Extract the [x, y] coordinate from the center of the cell holding the provided text.  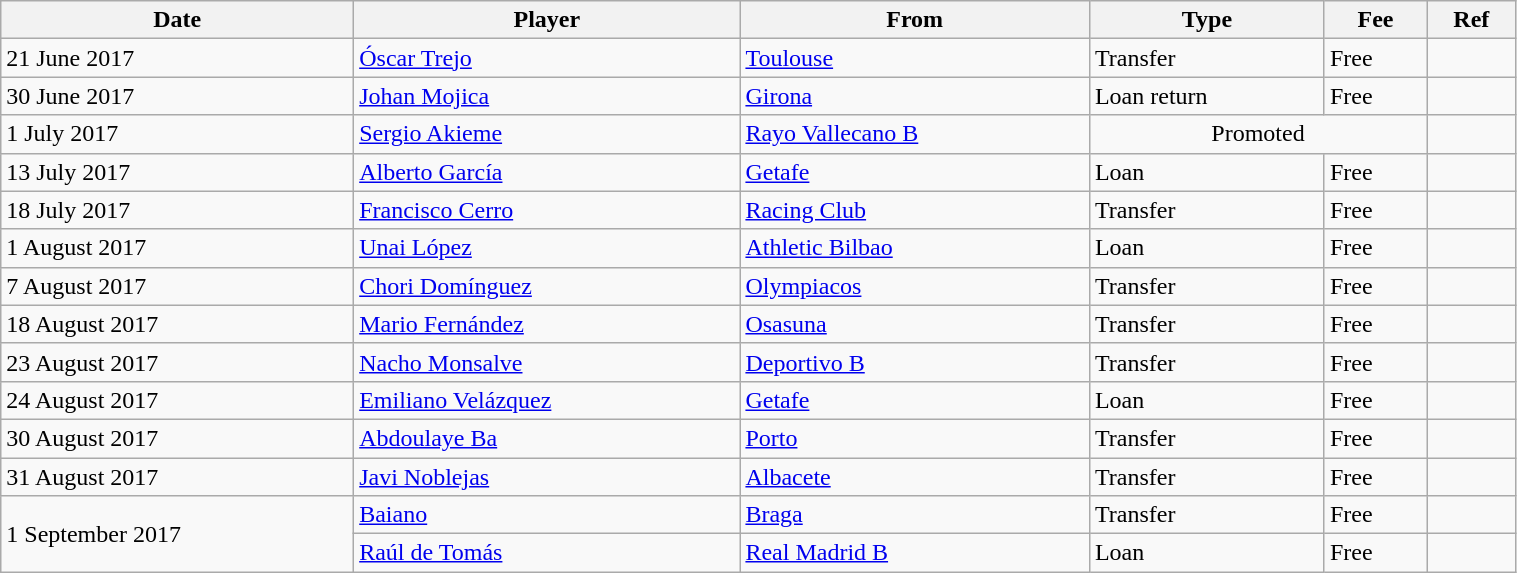
Raúl de Tomás [547, 553]
Abdoulaye Ba [547, 438]
Athletic Bilbao [915, 248]
Player [547, 20]
Emiliano Velázquez [547, 400]
21 June 2017 [178, 58]
1 August 2017 [178, 248]
Toulouse [915, 58]
Rayo Vallecano B [915, 134]
7 August 2017 [178, 286]
Javi Noblejas [547, 477]
Johan Mojica [547, 96]
Promoted [1258, 134]
Girona [915, 96]
31 August 2017 [178, 477]
Deportivo B [915, 362]
Braga [915, 515]
Chori Domínguez [547, 286]
Type [1206, 20]
Albacete [915, 477]
18 August 2017 [178, 324]
13 July 2017 [178, 172]
Sergio Akieme [547, 134]
Olympiacos [915, 286]
23 August 2017 [178, 362]
Racing Club [915, 210]
Francisco Cerro [547, 210]
Óscar Trejo [547, 58]
Baiano [547, 515]
Mario Fernández [547, 324]
24 August 2017 [178, 400]
Nacho Monsalve [547, 362]
Porto [915, 438]
Osasuna [915, 324]
1 July 2017 [178, 134]
Real Madrid B [915, 553]
18 July 2017 [178, 210]
1 September 2017 [178, 534]
Date [178, 20]
From [915, 20]
30 August 2017 [178, 438]
Loan return [1206, 96]
Alberto García [547, 172]
Ref [1472, 20]
30 June 2017 [178, 96]
Fee [1375, 20]
Unai López [547, 248]
